Detect which cell encompasses the target text, then output its [x, y] center coordinate. 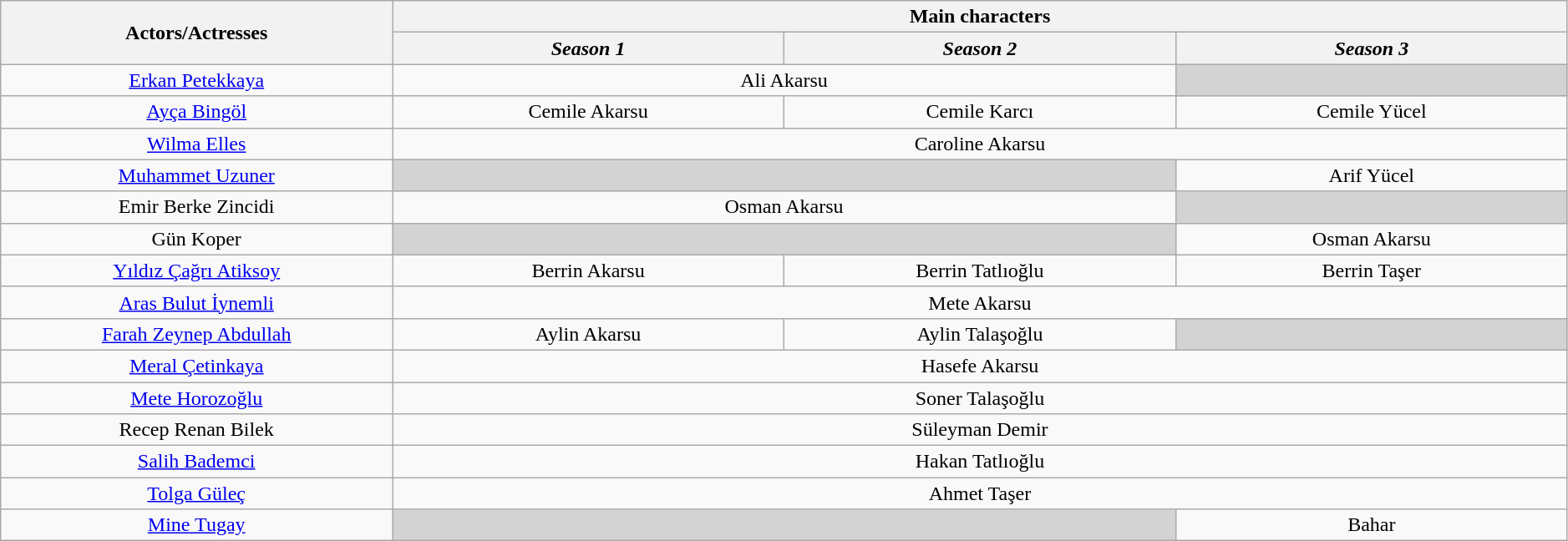
Berrin Taşer [1372, 270]
Recep Renan Bilek [197, 430]
Hakan Tatlıoğlu [981, 462]
Mine Tugay [197, 525]
Erkan Petekkaya [197, 80]
Ali Akarsu [784, 80]
Actors/Actresses [197, 33]
Season 3 [1372, 48]
Hasefe Akarsu [981, 366]
Caroline Akarsu [981, 144]
Cemile Akarsu [588, 112]
Mete Horozoğlu [197, 398]
Cemile Yücel [1372, 112]
Mete Akarsu [981, 302]
Ayça Bingöl [197, 112]
Yıldız Çağrı Atiksoy [197, 270]
Gün Koper [197, 239]
Wilma Elles [197, 144]
Salih Bademci [197, 462]
Main characters [981, 17]
Muhammet Uzuner [197, 175]
Berrin Tatlıoğlu [979, 270]
Season 2 [979, 48]
Aylin Talaşoğlu [979, 334]
Meral Çetinkaya [197, 366]
Tolga Güleç [197, 493]
Season 1 [588, 48]
Soner Talaşoğlu [981, 398]
Arif Yücel [1372, 175]
Cemile Karcı [979, 112]
Aylin Akarsu [588, 334]
Aras Bulut İynemli [197, 302]
Bahar [1372, 525]
Süleyman Demir [981, 430]
Ahmet Taşer [981, 493]
Berrin Akarsu [588, 270]
Farah Zeynep Abdullah [197, 334]
Emir Berke Zincidi [197, 207]
